Scan for the cell matching the given text and deliver its [X, Y] coordinate at center. 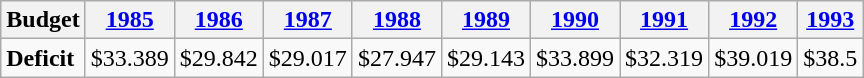
$29.842 [218, 58]
$39.019 [754, 58]
$29.143 [486, 58]
1986 [218, 20]
$33.899 [574, 58]
1991 [664, 20]
$32.319 [664, 58]
$29.017 [308, 58]
1985 [130, 20]
Budget [43, 20]
$33.389 [130, 58]
1989 [486, 20]
Deficit [43, 58]
1988 [396, 20]
1992 [754, 20]
$38.5 [830, 58]
1993 [830, 20]
1987 [308, 20]
1990 [574, 20]
$27.947 [396, 58]
